Pinpoint the cell where the given text exists, returning its (x, y) midpoint coordinate. 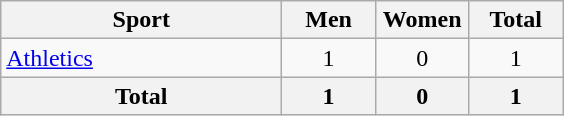
Men (329, 20)
Women (422, 20)
Sport (142, 20)
Athletics (142, 58)
